Pinpoint the cell where the given text exists, returning its [X, Y] midpoint coordinate. 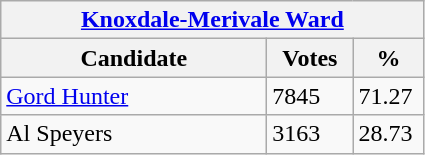
Candidate [134, 58]
7845 [310, 96]
Knoxdale-Merivale Ward [212, 20]
3163 [310, 134]
Al Speyers [134, 134]
Votes [310, 58]
71.27 [388, 96]
% [388, 58]
28.73 [388, 134]
Gord Hunter [134, 96]
